Capture the cell that displays the provided text and extract its (X, Y) central coordinate. 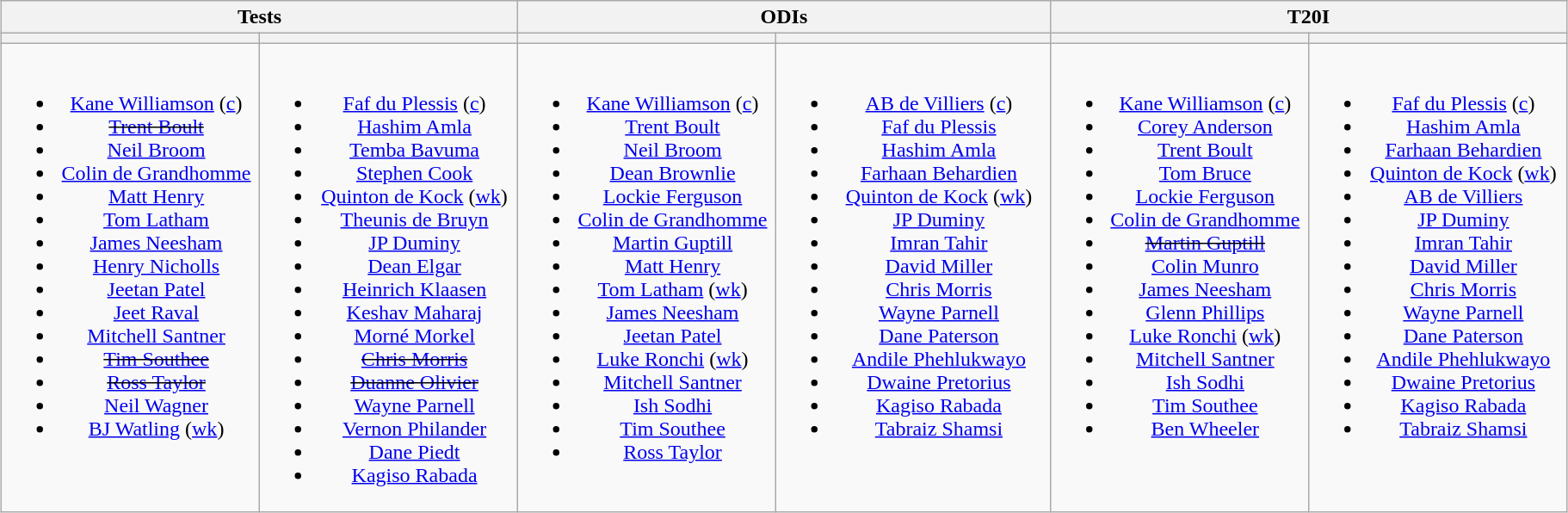
T20I (1308, 17)
ODIs (785, 17)
Tests (260, 17)
